Identify which cell holds the provided text, then report its (X, Y) central coordinate. 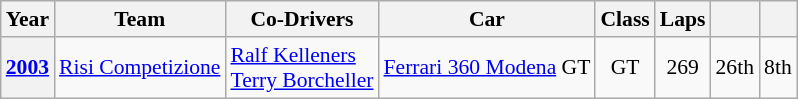
269 (683, 68)
Team (140, 19)
Laps (683, 19)
Ralf Kelleners Terry Borcheller (302, 68)
8th (778, 68)
Car (488, 19)
Co-Drivers (302, 19)
2003 (28, 68)
Risi Competizione (140, 68)
GT (624, 68)
Year (28, 19)
26th (736, 68)
Ferrari 360 Modena GT (488, 68)
Class (624, 19)
